Locate the cell with the specified text and output its [x, y] center coordinate. 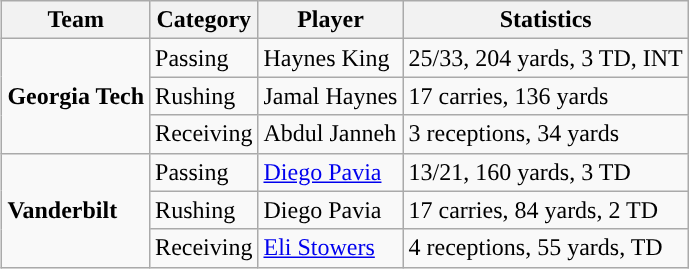
Category [204, 20]
17 carries, 136 yards [546, 96]
Player [330, 20]
25/33, 204 yards, 3 TD, INT [546, 58]
3 receptions, 34 yards [546, 134]
Abdul Janneh [330, 134]
Georgia Tech [76, 96]
Jamal Haynes [330, 96]
Haynes King [330, 58]
Team [76, 20]
Eli Stowers [330, 248]
Vanderbilt [76, 210]
Statistics [546, 20]
17 carries, 84 yards, 2 TD [546, 210]
4 receptions, 55 yards, TD [546, 248]
13/21, 160 yards, 3 TD [546, 172]
